Identify which cell holds the provided text, then report its (X, Y) central coordinate. 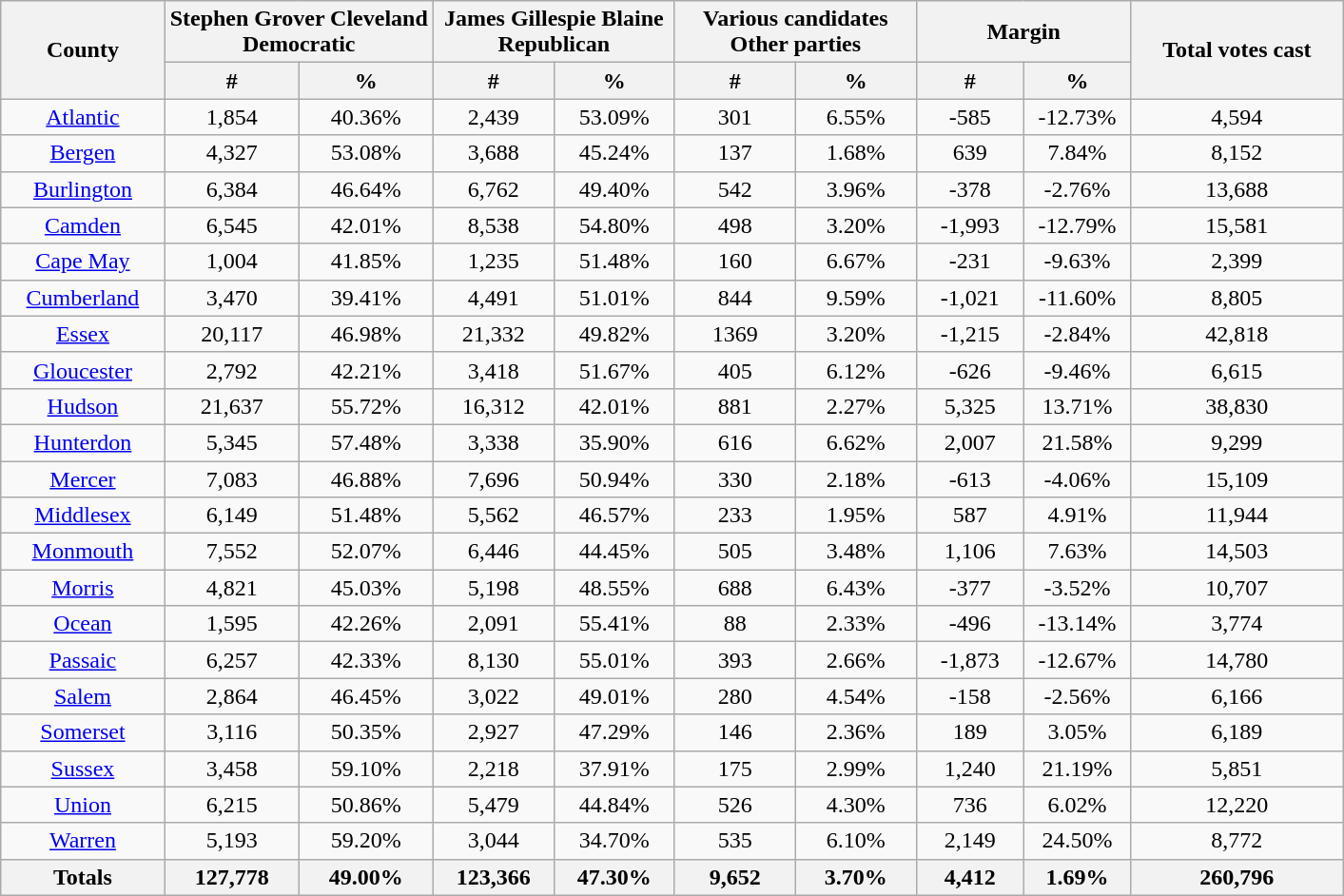
44.45% (614, 552)
46.64% (365, 189)
5,851 (1237, 769)
8,772 (1237, 841)
280 (734, 696)
39.41% (365, 298)
-12.73% (1077, 117)
639 (970, 153)
51.67% (614, 370)
59.10% (365, 769)
1.69% (1077, 877)
Bergen (83, 153)
Union (83, 805)
4,594 (1237, 117)
20,117 (232, 334)
51.01% (614, 298)
42.26% (365, 624)
1,106 (970, 552)
46.88% (365, 478)
7.63% (1077, 552)
Atlantic (83, 117)
1,595 (232, 624)
2.99% (856, 769)
1369 (734, 334)
542 (734, 189)
6,615 (1237, 370)
9,299 (1237, 442)
9,652 (734, 877)
1,240 (970, 769)
260,796 (1237, 877)
48.55% (614, 588)
2,007 (970, 442)
Various candidatesOther parties (795, 32)
3,338 (493, 442)
Hunterdon (83, 442)
Ocean (83, 624)
6.12% (856, 370)
-2.76% (1077, 189)
4,412 (970, 877)
34.70% (614, 841)
6,215 (232, 805)
-231 (970, 262)
47.29% (614, 732)
498 (734, 225)
41.85% (365, 262)
3.70% (856, 877)
160 (734, 262)
1,235 (493, 262)
46.45% (365, 696)
24.50% (1077, 841)
-613 (970, 478)
2.66% (856, 660)
Burlington (83, 189)
6,189 (1237, 732)
6,166 (1237, 696)
-585 (970, 117)
13.71% (1077, 406)
Warren (83, 841)
15,581 (1237, 225)
535 (734, 841)
-1,021 (970, 298)
12,220 (1237, 805)
-3.52% (1077, 588)
Essex (83, 334)
301 (734, 117)
3,418 (493, 370)
4,491 (493, 298)
6,257 (232, 660)
Somerset (83, 732)
38,830 (1237, 406)
Middlesex (83, 516)
45.24% (614, 153)
5,479 (493, 805)
Mercer (83, 478)
Monmouth (83, 552)
6.67% (856, 262)
6,384 (232, 189)
52.07% (365, 552)
3,774 (1237, 624)
2,218 (493, 769)
137 (734, 153)
4.91% (1077, 516)
59.20% (365, 841)
844 (734, 298)
3.05% (1077, 732)
50.35% (365, 732)
49.82% (614, 334)
47.30% (614, 877)
3.48% (856, 552)
-4.06% (1077, 478)
50.94% (614, 478)
1,854 (232, 117)
5,325 (970, 406)
-11.60% (1077, 298)
2.36% (856, 732)
-1,215 (970, 334)
6,762 (493, 189)
9.59% (856, 298)
2,927 (493, 732)
Total votes cast (1237, 49)
6.55% (856, 117)
37.91% (614, 769)
736 (970, 805)
1.95% (856, 516)
4.30% (856, 805)
54.80% (614, 225)
21.19% (1077, 769)
-9.46% (1077, 370)
3,044 (493, 841)
55.01% (614, 660)
42,818 (1237, 334)
2.33% (856, 624)
881 (734, 406)
4,821 (232, 588)
40.36% (365, 117)
6.62% (856, 442)
15,109 (1237, 478)
21,332 (493, 334)
45.03% (365, 588)
-13.14% (1077, 624)
-377 (970, 588)
189 (970, 732)
7,696 (493, 478)
Cape May (83, 262)
49.01% (614, 696)
Gloucester (83, 370)
Margin (1023, 32)
526 (734, 805)
Totals (83, 877)
-12.79% (1077, 225)
123,366 (493, 877)
505 (734, 552)
127,778 (232, 877)
16,312 (493, 406)
4,327 (232, 153)
175 (734, 769)
21.58% (1077, 442)
2.27% (856, 406)
2,399 (1237, 262)
3,470 (232, 298)
Camden (83, 225)
-158 (970, 696)
Hudson (83, 406)
42.33% (365, 660)
53.09% (614, 117)
2,864 (232, 696)
3,458 (232, 769)
3,688 (493, 153)
35.90% (614, 442)
2,091 (493, 624)
2,792 (232, 370)
53.08% (365, 153)
7,552 (232, 552)
8,152 (1237, 153)
46.57% (614, 516)
-2.84% (1077, 334)
Morris (83, 588)
Sussex (83, 769)
10,707 (1237, 588)
Passaic (83, 660)
4.54% (856, 696)
405 (734, 370)
46.98% (365, 334)
8,805 (1237, 298)
5,193 (232, 841)
James Gillespie BlaineRepublican (554, 32)
2.18% (856, 478)
-496 (970, 624)
Stephen Grover ClevelandDemocratic (299, 32)
146 (734, 732)
-2.56% (1077, 696)
88 (734, 624)
587 (970, 516)
42.21% (365, 370)
49.40% (614, 189)
7,083 (232, 478)
5,562 (493, 516)
11,944 (1237, 516)
49.00% (365, 877)
2,439 (493, 117)
233 (734, 516)
-1,873 (970, 660)
Cumberland (83, 298)
55.72% (365, 406)
5,198 (493, 588)
6,446 (493, 552)
2,149 (970, 841)
6.43% (856, 588)
1,004 (232, 262)
13,688 (1237, 189)
1.68% (856, 153)
330 (734, 478)
6.10% (856, 841)
55.41% (614, 624)
3,022 (493, 696)
8,538 (493, 225)
50.86% (365, 805)
616 (734, 442)
14,503 (1237, 552)
7.84% (1077, 153)
Salem (83, 696)
-626 (970, 370)
44.84% (614, 805)
6.02% (1077, 805)
21,637 (232, 406)
6,545 (232, 225)
5,345 (232, 442)
-12.67% (1077, 660)
3.96% (856, 189)
-1,993 (970, 225)
County (83, 49)
14,780 (1237, 660)
3,116 (232, 732)
6,149 (232, 516)
-9.63% (1077, 262)
-378 (970, 189)
393 (734, 660)
688 (734, 588)
8,130 (493, 660)
57.48% (365, 442)
